Determine the [x, y] coordinate at the center of the cell enclosing the given text.  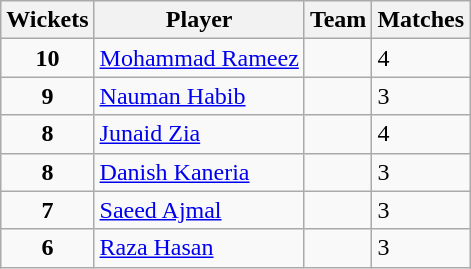
7 [48, 210]
Saeed Ajmal [199, 210]
Team [338, 20]
Danish Kaneria [199, 172]
6 [48, 248]
Player [199, 20]
Wickets [48, 20]
9 [48, 96]
Matches [421, 20]
Mohammad Rameez [199, 58]
10 [48, 58]
Raza Hasan [199, 248]
Junaid Zia [199, 134]
Nauman Habib [199, 96]
